Capture the cell that displays the provided text and extract its [X, Y] central coordinate. 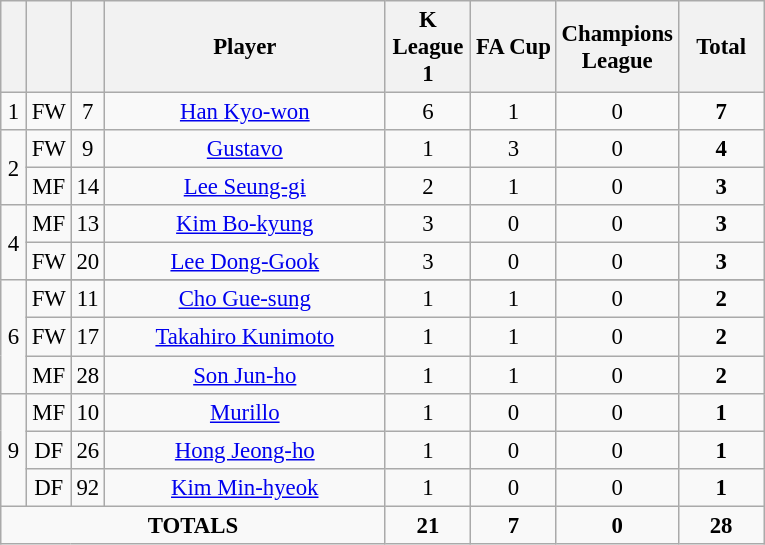
TOTALS [193, 525]
Gustavo [244, 149]
13 [88, 224]
Cho Gue-sung [244, 299]
Murillo [244, 412]
Han Kyo-won [244, 112]
K League 1 [428, 47]
Son Jun-ho [244, 375]
14 [88, 187]
Kim Min-hyeok [244, 487]
26 [88, 450]
Takahiro Kunimoto [244, 337]
Total [721, 47]
Hong Jeong-ho [244, 450]
11 [88, 299]
Player [244, 47]
92 [88, 487]
Lee Seung-gi [244, 187]
17 [88, 337]
Champions League [617, 47]
10 [88, 412]
Lee Dong-Gook [244, 262]
20 [88, 262]
Kim Bo-kyung [244, 224]
FA Cup [514, 47]
21 [428, 525]
